Identify which cell holds the provided text, then report its [X, Y] central coordinate. 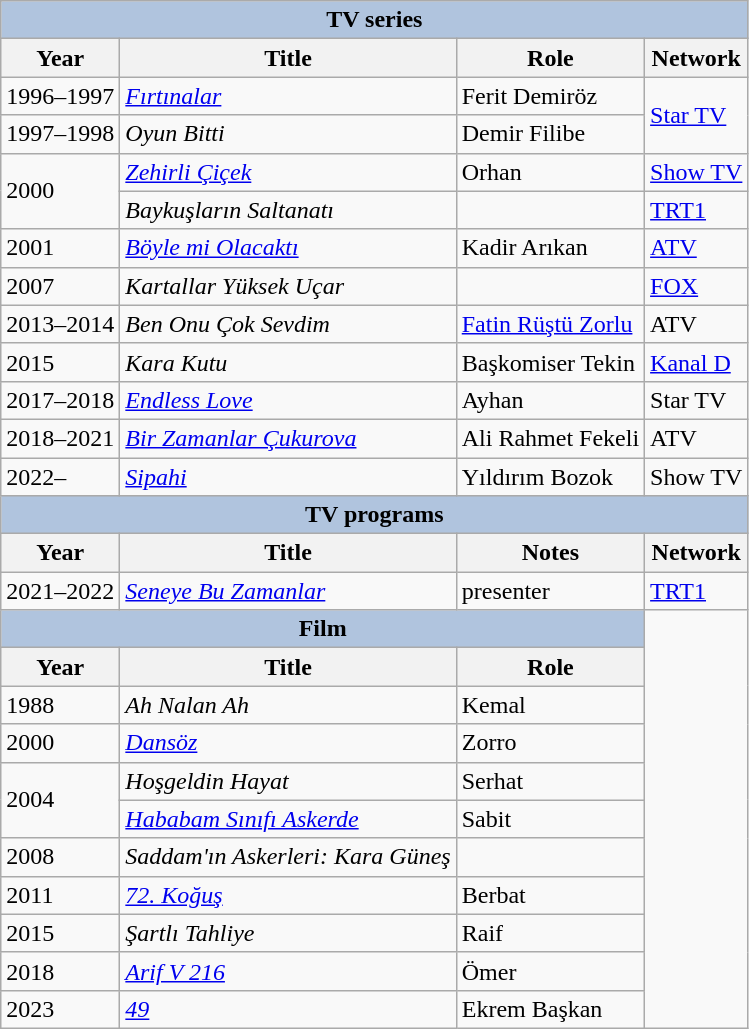
Saddam'ın Askerleri: Kara Güneş [288, 857]
Fırtınalar [288, 96]
Ekrem Başkan [550, 1009]
2011 [60, 895]
Şartlı Tahliye [288, 933]
1988 [60, 705]
Kara Kutu [288, 362]
Notes [550, 553]
Oyun Bitti [288, 134]
Bir Zamanlar Çukurova [288, 438]
Baykuşların Saltanatı [288, 210]
Ömer [550, 971]
Sipahi [288, 477]
2001 [60, 248]
2023 [60, 1009]
Ayhan [550, 400]
Ferit Demiröz [550, 96]
Kemal [550, 705]
Kadir Arıkan [550, 248]
Kanal D [696, 362]
Ali Rahmet Fekeli [550, 438]
Endless Love [288, 400]
Ah Nalan Ah [288, 705]
Başkomiser Tekin [550, 362]
72. Koğuş [288, 895]
Raif [550, 933]
2022– [60, 477]
2018–2021 [60, 438]
Demir Filibe [550, 134]
49 [288, 1009]
Fatin Rüştü Zorlu [550, 324]
Film [323, 629]
Zehirli Çiçek [288, 172]
Dansöz [288, 743]
TV series [374, 20]
Hababam Sınıfı Askerde [288, 819]
2021–2022 [60, 591]
1997–1998 [60, 134]
Orhan [550, 172]
Sabit [550, 819]
Ben Onu Çok Sevdim [288, 324]
Böyle mi Olacaktı [288, 248]
Seneye Bu Zamanlar [288, 591]
2008 [60, 857]
TV programs [374, 515]
Zorro [550, 743]
FOX [696, 286]
Hoşgeldin Hayat [288, 781]
1996–1997 [60, 96]
2017–2018 [60, 400]
2018 [60, 971]
Arif V 216 [288, 971]
Berbat [550, 895]
Serhat [550, 781]
2007 [60, 286]
Yıldırım Bozok [550, 477]
presenter [550, 591]
Kartallar Yüksek Uçar [288, 286]
2004 [60, 800]
2013–2014 [60, 324]
